Pinpoint the cell where the given text exists, returning its (X, Y) midpoint coordinate. 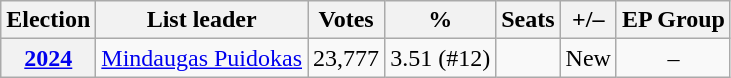
New (588, 58)
3.51 (#12) (440, 58)
23,777 (346, 58)
% (440, 20)
Votes (346, 20)
2024 (48, 58)
Seats (528, 20)
+/– (588, 20)
– (673, 58)
EP Group (673, 20)
Mindaugas Puidokas (202, 58)
List leader (202, 20)
Election (48, 20)
